For the text-containing cell, return its midpoint in [x, y] coordinate format. 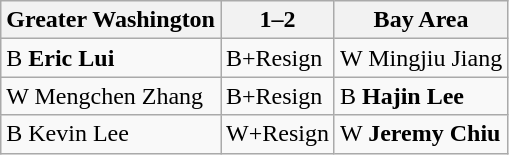
Bay Area [420, 20]
W Mingjiu Jiang [420, 58]
B Kevin Lee [111, 134]
1–2 [277, 20]
Greater Washington [111, 20]
W Mengchen Zhang [111, 96]
W+Resign [277, 134]
W Jeremy Chiu [420, 134]
B Hajin Lee [420, 96]
B Eric Lui [111, 58]
